Find where the given text appears and provide that cell's center as (x, y) coordinate. 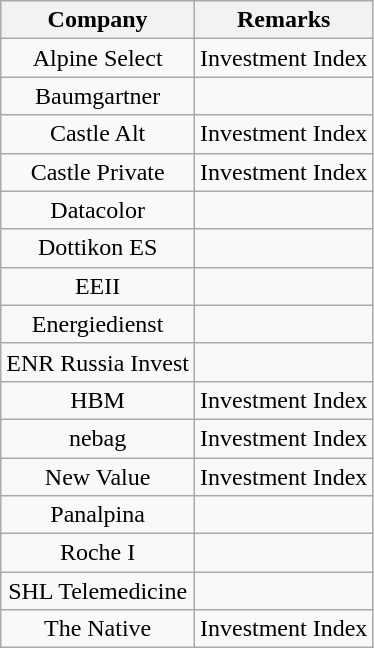
SHL Telemedicine (98, 591)
Panalpina (98, 515)
Baumgartner (98, 96)
The Native (98, 629)
Alpine Select (98, 58)
Remarks (283, 20)
HBM (98, 400)
Company (98, 20)
Castle Private (98, 172)
Roche I (98, 553)
Energiedienst (98, 324)
ENR Russia Invest (98, 362)
EEII (98, 286)
Datacolor (98, 210)
nebag (98, 438)
Castle Alt (98, 134)
New Value (98, 477)
Dottikon ES (98, 248)
